Identify which cell holds the provided text, then report its (x, y) central coordinate. 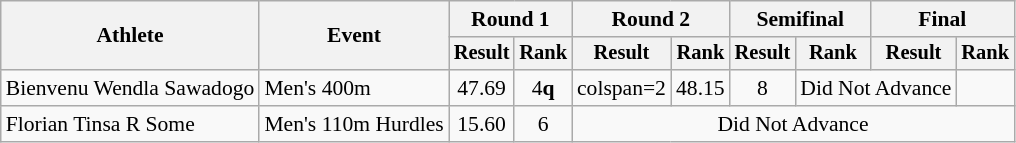
48.15 (700, 88)
Athlete (130, 36)
15.60 (482, 124)
Round 1 (510, 19)
Bienvenu Wendla Sawadogo (130, 88)
Semifinal (800, 19)
Men's 400m (354, 88)
Men's 110m Hurdles (354, 124)
colspan=2 (622, 88)
47.69 (482, 88)
Round 2 (651, 19)
6 (543, 124)
Final (942, 19)
Florian Tinsa R Some (130, 124)
4q (543, 88)
Event (354, 36)
8 (763, 88)
